Pinpoint the cell where the given text exists, returning its [X, Y] midpoint coordinate. 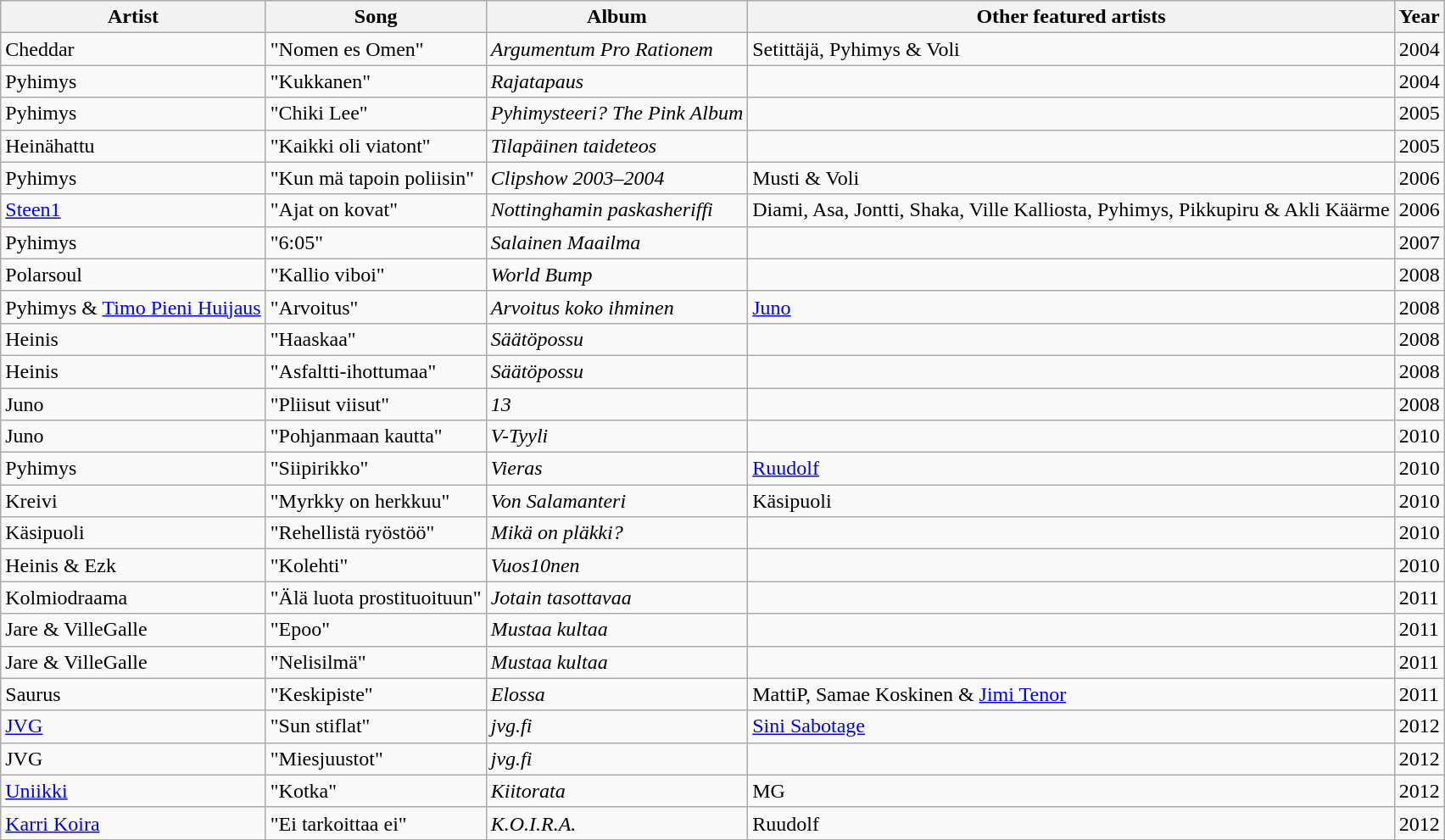
"Rehellistä ryöstöö" [376, 533]
Diami, Asa, Jontti, Shaka, Ville Kalliosta, Pyhimys, Pikkupiru & Akli Käärme [1071, 210]
Vieras [617, 469]
"Sun stiflat" [376, 726]
MG [1071, 791]
"Chiki Lee" [376, 114]
Cheddar [133, 49]
"Asfaltti-ihottumaa" [376, 371]
Tilapäinen taideteos [617, 146]
Mikä on pläkki? [617, 533]
Uniikki [133, 791]
"Miesjuustot" [376, 759]
Karri Koira [133, 823]
Musti & Voli [1071, 178]
V-Tyyli [617, 437]
"Siipirikko" [376, 469]
13 [617, 404]
Clipshow 2003–2004 [617, 178]
Kiitorata [617, 791]
Salainen Maailma [617, 242]
"Pohjanmaan kautta" [376, 437]
Year [1420, 17]
"Älä luota prostituoituun" [376, 598]
Pyhimysteeri? The Pink Album [617, 114]
Von Salamanteri [617, 501]
"Haaskaa" [376, 339]
Nottinghamin paskasheriffi [617, 210]
"Keskipiste" [376, 694]
Vuos10nen [617, 565]
Jotain tasottavaa [617, 598]
Kreivi [133, 501]
World Bump [617, 275]
Song [376, 17]
Heinähattu [133, 146]
"Kaikki oli viatont" [376, 146]
"Epoo" [376, 630]
2007 [1420, 242]
"Ei tarkoittaa ei" [376, 823]
Other featured artists [1071, 17]
"Ajat on kovat" [376, 210]
Artist [133, 17]
Steen1 [133, 210]
Rajatapaus [617, 81]
"Kolehti" [376, 565]
Polarsoul [133, 275]
"Nelisilmä" [376, 662]
"Myrkky on herkkuu" [376, 501]
"Kukkanen" [376, 81]
Kolmiodraama [133, 598]
Saurus [133, 694]
"Pliisut viisut" [376, 404]
Argumentum Pro Rationem [617, 49]
"6:05" [376, 242]
"Kotka" [376, 791]
Elossa [617, 694]
Arvoitus koko ihminen [617, 307]
Pyhimys & Timo Pieni Huijaus [133, 307]
Sini Sabotage [1071, 726]
K.O.I.R.A. [617, 823]
Heinis & Ezk [133, 565]
"Nomen es Omen" [376, 49]
MattiP, Samae Koskinen & Jimi Tenor [1071, 694]
Album [617, 17]
Setittäjä, Pyhimys & Voli [1071, 49]
"Arvoitus" [376, 307]
"Kallio viboi" [376, 275]
"Kun mä tapoin poliisin" [376, 178]
